For the text-containing cell, return its midpoint in (X, Y) coordinate format. 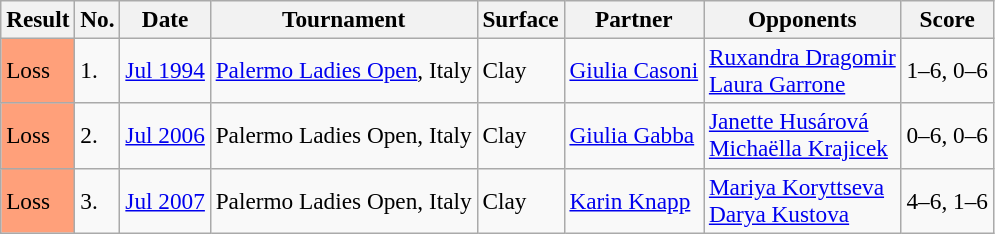
Opponents (803, 19)
4–6, 1–6 (947, 200)
Jul 2007 (165, 200)
Karin Knapp (634, 200)
Giulia Casoni (634, 70)
2. (98, 136)
Score (947, 19)
0–6, 0–6 (947, 136)
Jul 1994 (165, 70)
Surface (520, 19)
Partner (634, 19)
Ruxandra Dragomir Laura Garrone (803, 70)
Tournament (344, 19)
Result (38, 19)
Jul 2006 (165, 136)
1. (98, 70)
No. (98, 19)
3. (98, 200)
Janette Husárová Michaëlla Krajicek (803, 136)
Giulia Gabba (634, 136)
1–6, 0–6 (947, 70)
Date (165, 19)
Mariya Koryttseva Darya Kustova (803, 200)
